Scan for the cell matching the given text and deliver its [x, y] coordinate at center. 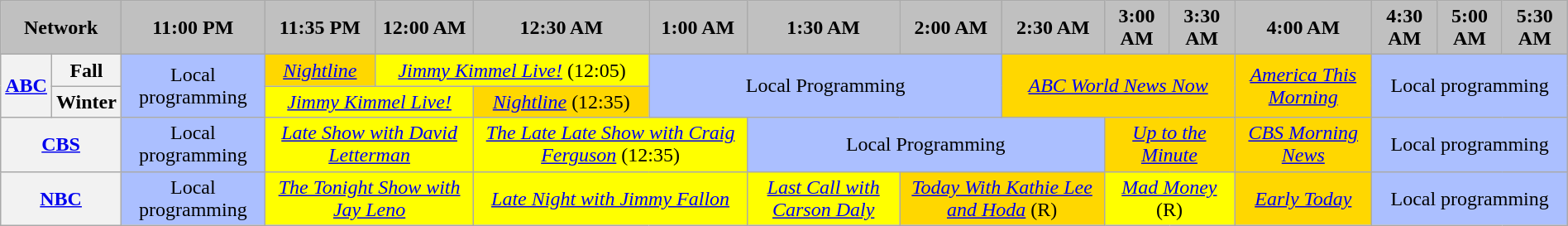
Network [61, 28]
5:30 AM [1535, 28]
The Late Late Show with Craig Ferguson (12:35) [610, 144]
Late Night with Jimmy Fallon [610, 199]
1:30 AM [824, 28]
America This Morning [1303, 86]
4:30 AM [1404, 28]
3:00 AM [1136, 28]
1:00 AM [698, 28]
Nightline (12:35) [562, 102]
Last Call with Carson Daly [824, 199]
Up to the Minute [1169, 144]
2:30 AM [1054, 28]
Late Show with David Letterman [369, 144]
Winter [86, 102]
Jimmy Kimmel Live! (12:05) [511, 70]
11:35 PM [319, 28]
4:00 AM [1303, 28]
Fall [86, 70]
The Tonight Show with Jay Leno [369, 199]
Today With Kathie Lee and Hoda (R) [1002, 199]
NBC [61, 199]
11:00 PM [193, 28]
Nightline [319, 70]
Jimmy Kimmel Live! [369, 102]
3:30 AM [1202, 28]
Early Today [1303, 199]
Mad Money (R) [1169, 199]
CBS Morning News [1303, 144]
ABC [26, 86]
2:00 AM [951, 28]
CBS [61, 144]
ABC World News Now [1118, 86]
12:30 AM [562, 28]
12:00 AM [424, 28]
5:00 AM [1470, 28]
